Output the [x, y] coordinate of the center of the cell containing the given text.  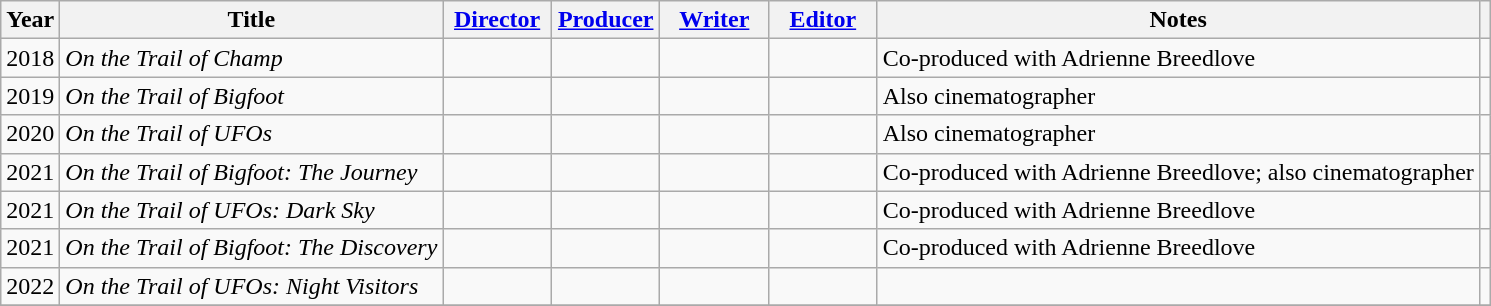
On the Trail of Bigfoot: The Journey [252, 172]
Producer [606, 20]
2022 [30, 286]
On the Trail of Champ [252, 58]
On the Trail of UFOs [252, 134]
Co-produced with Adrienne Breedlove; also cinematographer [1178, 172]
2020 [30, 134]
2019 [30, 96]
2018 [30, 58]
On the Trail of Bigfoot [252, 96]
Writer [714, 20]
Editor [824, 20]
On the Trail of UFOs: Night Visitors [252, 286]
On the Trail of UFOs: Dark Sky [252, 210]
Notes [1178, 20]
Director [498, 20]
Year [30, 20]
On the Trail of Bigfoot: The Discovery [252, 248]
Title [252, 20]
